Capture the cell that displays the provided text and extract its [X, Y] central coordinate. 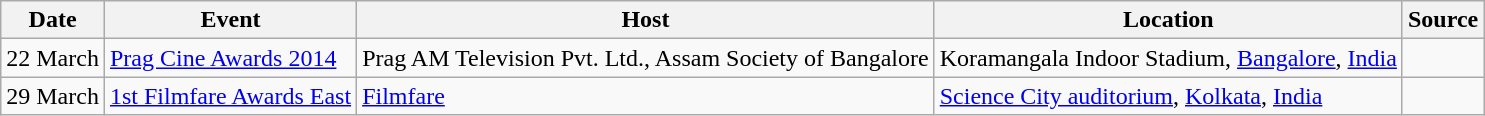
Filmfare [646, 96]
1st Filmfare Awards East [230, 96]
Event [230, 20]
Science City auditorium, Kolkata, India [1168, 96]
Prag AM Television Pvt. Ltd., Assam Society of Bangalore [646, 58]
Location [1168, 20]
22 March [53, 58]
Source [1442, 20]
Date [53, 20]
Host [646, 20]
Prag Cine Awards 2014 [230, 58]
29 March [53, 96]
Koramangala Indoor Stadium, Bangalore, India [1168, 58]
